Extract the [x, y] coordinate from the center of the cell holding the provided text.  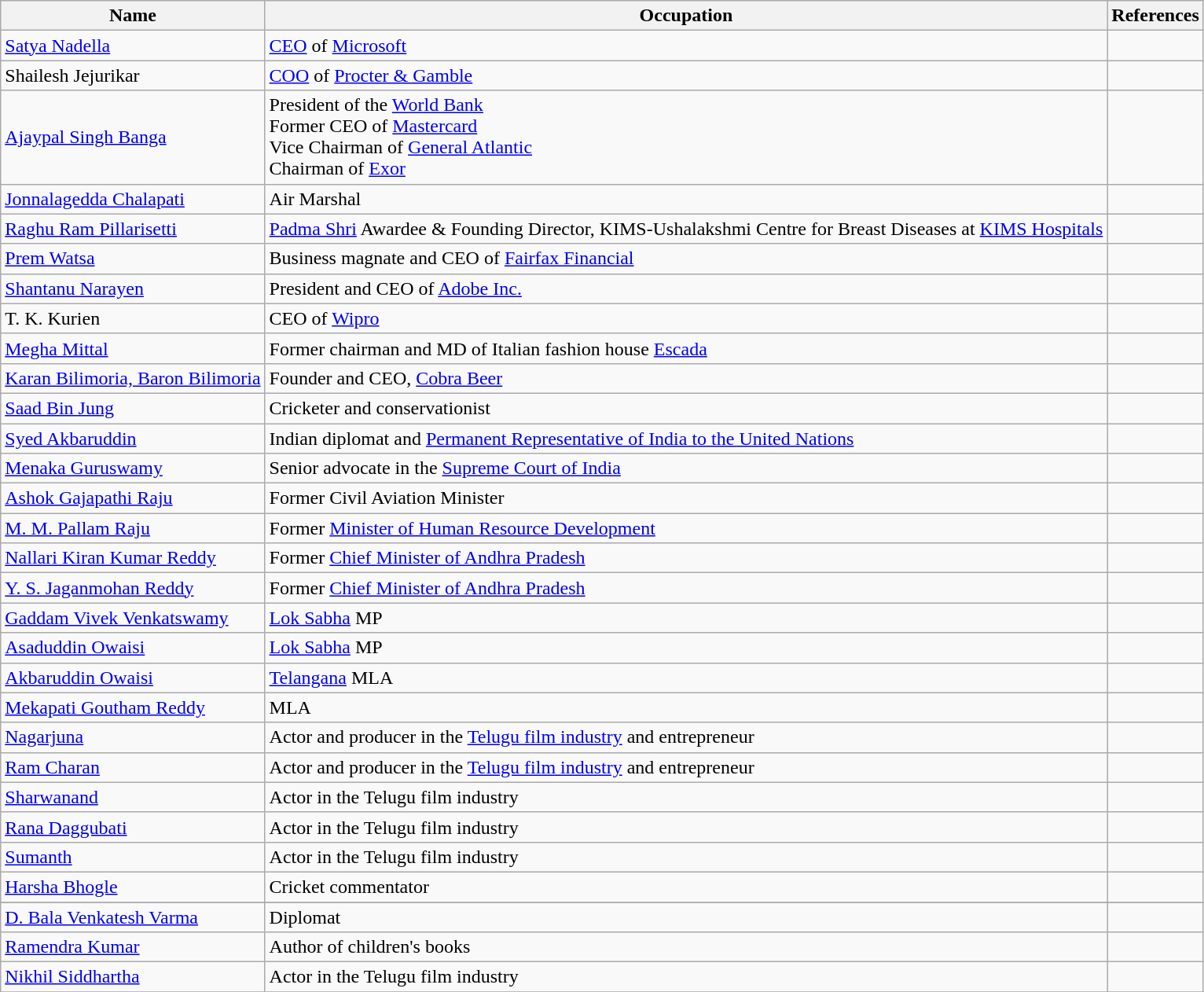
CEO of Wipro [686, 318]
Cricket commentator [686, 887]
Business magnate and CEO of Fairfax Financial [686, 259]
Occupation [686, 16]
Karan Bilimoria, Baron Bilimoria [133, 378]
Padma Shri Awardee & Founding Director, KIMS-Ushalakshmi Centre for Breast Diseases at KIMS Hospitals [686, 229]
Sharwanand [133, 797]
Menaka Guruswamy [133, 468]
Former Civil Aviation Minister [686, 498]
CEO of Microsoft [686, 46]
Harsha Bhogle [133, 887]
Syed Akbaruddin [133, 438]
Mekapati Goutham Reddy [133, 707]
Ashok Gajapathi Raju [133, 498]
Y. S. Jaganmohan Reddy [133, 588]
Nikhil Siddhartha [133, 977]
President of the World BankFormer CEO of MastercardVice Chairman of General AtlanticChairman of Exor [686, 137]
Senior advocate in the Supreme Court of India [686, 468]
Indian diplomat and Permanent Representative of India to the United Nations [686, 438]
Ram Charan [133, 767]
Former chairman and MD of Italian fashion house Escada [686, 348]
Satya Nadella [133, 46]
Akbaruddin Owaisi [133, 678]
M. M. Pallam Raju [133, 528]
Asaduddin Owaisi [133, 648]
Name [133, 16]
Megha Mittal [133, 348]
Sumanth [133, 857]
Diplomat [686, 917]
Nagarjuna [133, 737]
Shailesh Jejurikar [133, 75]
Saad Bin Jung [133, 408]
Raghu Ram Pillarisetti [133, 229]
Air Marshal [686, 199]
Ramendra Kumar [133, 947]
Jonnalagedda Chalapati [133, 199]
Ajaypal Singh Banga [133, 137]
Telangana MLA [686, 678]
MLA [686, 707]
Nallari Kiran Kumar Reddy [133, 558]
Shantanu Narayen [133, 288]
Gaddam Vivek Venkatswamy [133, 618]
Founder and CEO, Cobra Beer [686, 378]
Rana Daggubati [133, 827]
Cricketer and conservationist [686, 408]
COO of Procter & Gamble [686, 75]
Author of children's books [686, 947]
Former Minister of Human Resource Development [686, 528]
President and CEO of Adobe Inc. [686, 288]
D. Bala Venkatesh Varma [133, 917]
References [1155, 16]
T. K. Kurien [133, 318]
Prem Watsa [133, 259]
